Scan for the cell matching the given text and deliver its [X, Y] coordinate at center. 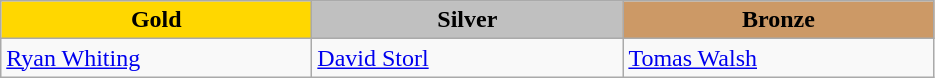
Tomas Walsh [778, 58]
Silver [468, 20]
Gold [156, 20]
Ryan Whiting [156, 58]
David Storl [468, 58]
Bronze [778, 20]
